Provide the (x, y) coordinate of the cell's center where the given text is located.  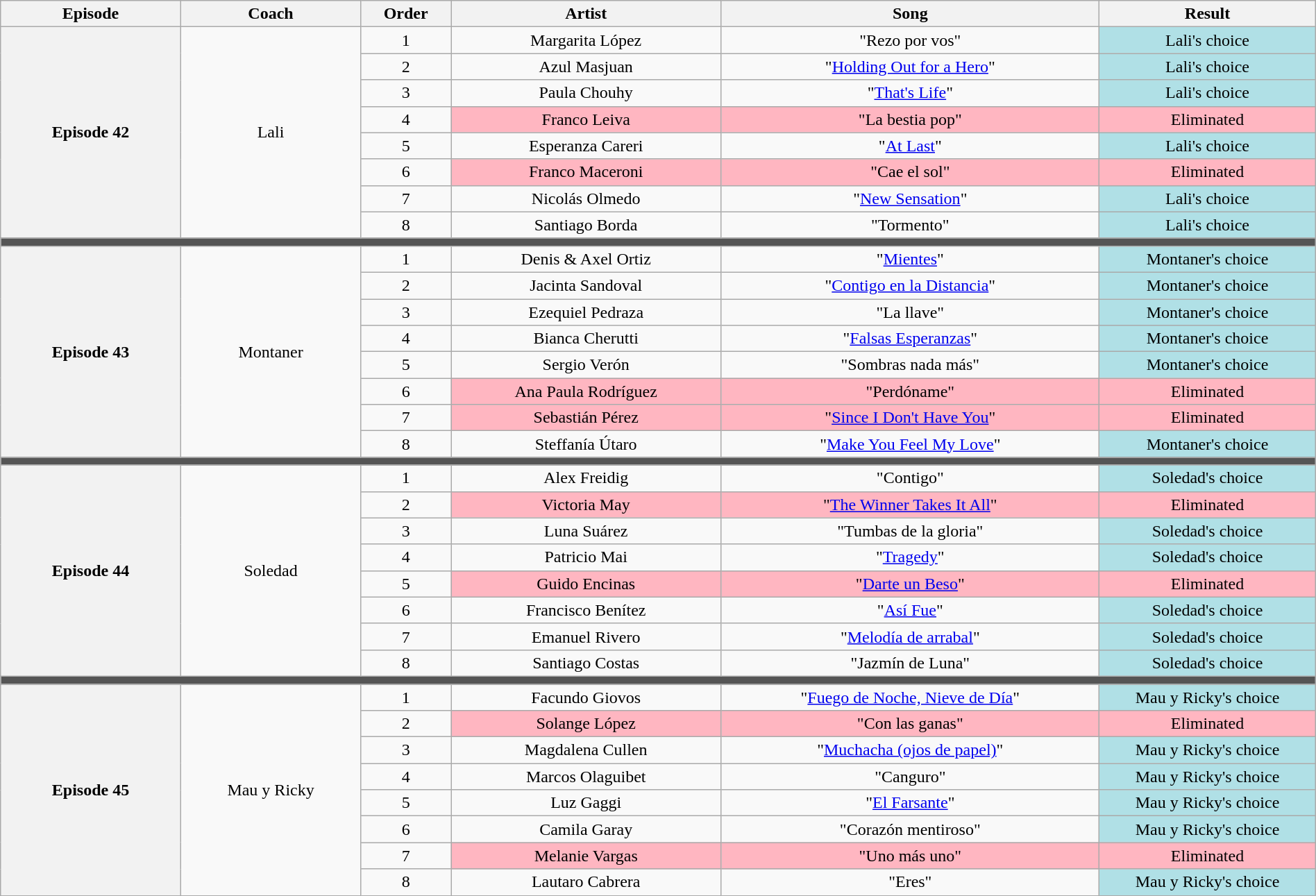
Episode 42 (91, 133)
Ezequiel Pedraza (586, 312)
"The Winner Takes It All" (911, 505)
Episode 45 (91, 790)
Victoria May (586, 505)
Coach (271, 14)
Steffanía Útaro (586, 444)
Patricio Mai (586, 557)
"Tormento" (911, 225)
"Corazón mentiroso" (911, 829)
Sebastián Pérez (586, 418)
Result (1208, 14)
"Make You Feel My Love" (911, 444)
"Así Fue" (911, 610)
"Rezo por vos" (911, 40)
"That's Life" (911, 93)
"Canguro" (911, 777)
"Tumbas de la gloria" (911, 531)
"El Farsante" (911, 803)
Soledad (271, 570)
"Cae el sol" (911, 172)
Episode (91, 14)
"Perdóname" (911, 391)
"Darte un Beso" (911, 584)
Episode 43 (91, 351)
"Con las ganas" (911, 724)
"Since I Don't Have You" (911, 418)
Artist (586, 14)
Order (406, 14)
Azul Masjuan (586, 67)
"La bestia pop" (911, 119)
Solange López (586, 724)
Mau y Ricky (271, 790)
Facundo Giovos (586, 698)
"Contigo" (911, 478)
Melanie Vargas (586, 856)
Marcos Olaguibet (586, 777)
"Fuego de Noche, Nieve de Día" (911, 698)
Denis & Axel Ortiz (586, 259)
"Eres" (911, 882)
Lali (271, 133)
"Muchacha (ojos de papel)" (911, 750)
Nicolás Olmedo (586, 198)
Bianca Cherutti (586, 339)
Santiago Borda (586, 225)
Guido Encinas (586, 584)
"Mientes" (911, 259)
"Falsas Esperanzas" (911, 339)
Episode 44 (91, 570)
Francisco Benítez (586, 610)
Luna Suárez (586, 531)
Margarita López (586, 40)
"Sombras nada más" (911, 365)
"New Sensation" (911, 198)
Ana Paula Rodríguez (586, 391)
"Uno más uno" (911, 856)
"Contigo en la Distancia" (911, 285)
Paula Chouhy (586, 93)
"Holding Out for a Hero" (911, 67)
"At Last" (911, 146)
Luz Gaggi (586, 803)
Montaner (271, 351)
Franco Maceroni (586, 172)
"La llave" (911, 312)
Lautaro Cabrera (586, 882)
Camila Garay (586, 829)
"Melodía de arrabal" (911, 636)
Franco Leiva (586, 119)
"Jazmín de Luna" (911, 663)
"Tragedy" (911, 557)
Emanuel Rivero (586, 636)
Magdalena Cullen (586, 750)
Sergio Verón (586, 365)
Song (911, 14)
Santiago Costas (586, 663)
Jacinta Sandoval (586, 285)
Alex Freidig (586, 478)
Esperanza Careri (586, 146)
